From the cell containing the given text, extract its center point as [x, y] coordinate. 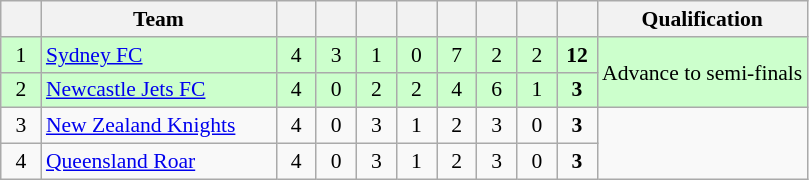
Sydney FC [158, 55]
6 [497, 90]
Queensland Roar [158, 162]
Qualification [702, 19]
New Zealand Knights [158, 126]
Team [158, 19]
Advance to semi-finals [702, 72]
12 [577, 55]
Newcastle Jets FC [158, 90]
7 [456, 55]
